Detect which cell encompasses the target text, then output its [X, Y] center coordinate. 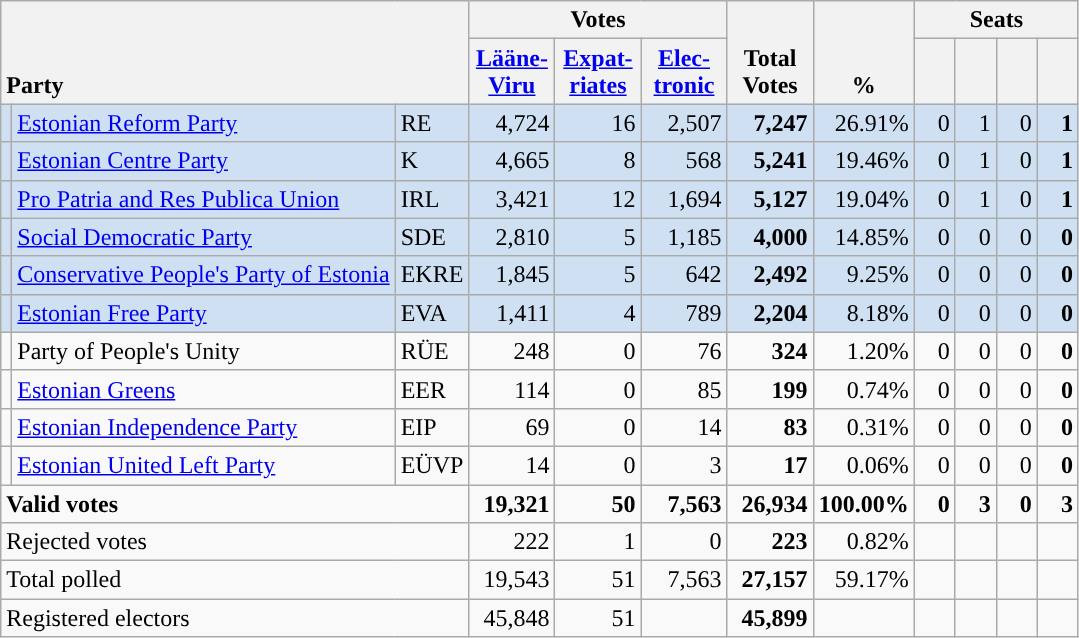
69 [512, 427]
SDE [432, 237]
27,157 [770, 580]
59.17% [864, 580]
Party of People's Unity [204, 351]
Party [235, 52]
4 [598, 313]
0.74% [864, 389]
Estonian Greens [204, 389]
50 [598, 503]
248 [512, 351]
IRL [432, 199]
Seats [996, 20]
45,848 [512, 618]
Votes [598, 20]
19,543 [512, 580]
199 [770, 389]
Expat- riates [598, 72]
8.18% [864, 313]
EÜVP [432, 465]
4,724 [512, 123]
Rejected votes [235, 542]
642 [684, 275]
3,421 [512, 199]
4,000 [770, 237]
Estonian Centre Party [204, 161]
4,665 [512, 161]
EER [432, 389]
114 [512, 389]
19.04% [864, 199]
Lääne- Viru [512, 72]
2,810 [512, 237]
Estonian United Left Party [204, 465]
RÜE [432, 351]
Valid votes [235, 503]
1,411 [512, 313]
0.06% [864, 465]
7,247 [770, 123]
% [864, 52]
2,492 [770, 275]
Total Votes [770, 52]
26,934 [770, 503]
0.82% [864, 542]
Conservative People's Party of Estonia [204, 275]
Social Democratic Party [204, 237]
EVA [432, 313]
1,185 [684, 237]
Estonian Free Party [204, 313]
Total polled [235, 580]
EKRE [432, 275]
12 [598, 199]
Estonian Reform Party [204, 123]
324 [770, 351]
2,204 [770, 313]
Estonian Independence Party [204, 427]
EIP [432, 427]
Elec- tronic [684, 72]
45,899 [770, 618]
K [432, 161]
9.25% [864, 275]
5,127 [770, 199]
222 [512, 542]
14.85% [864, 237]
85 [684, 389]
17 [770, 465]
19.46% [864, 161]
5,241 [770, 161]
1,845 [512, 275]
83 [770, 427]
1.20% [864, 351]
0.31% [864, 427]
16 [598, 123]
223 [770, 542]
2,507 [684, 123]
568 [684, 161]
RE [432, 123]
76 [684, 351]
789 [684, 313]
Pro Patria and Res Publica Union [204, 199]
Registered electors [235, 618]
26.91% [864, 123]
19,321 [512, 503]
1,694 [684, 199]
8 [598, 161]
100.00% [864, 503]
